Pinpoint the cell where the given text exists, returning its (x, y) midpoint coordinate. 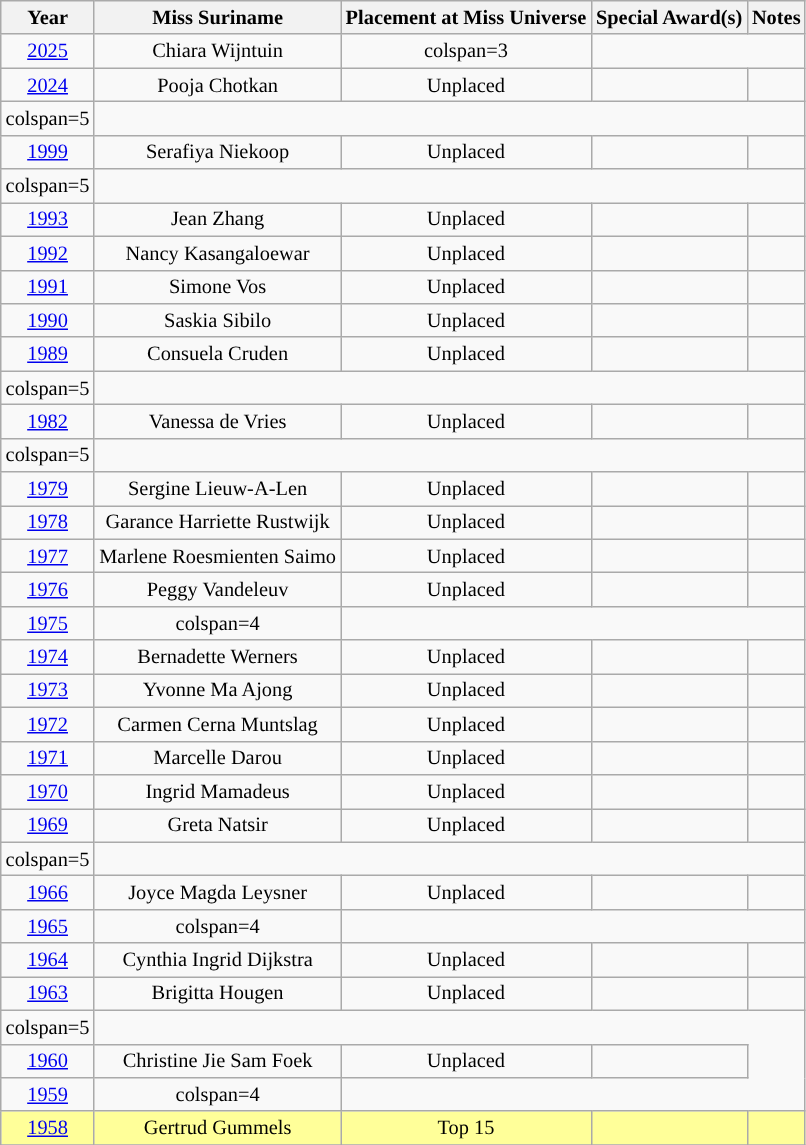
1977 (48, 556)
Joyce Magda Leysner (217, 892)
1990 (48, 320)
Marcelle Darou (217, 758)
Miss Suriname (217, 17)
1975 (48, 623)
Brigitta Hougen (217, 993)
1993 (48, 219)
1991 (48, 287)
Vanessa de Vries (217, 421)
Pooja Chotkan (217, 85)
Garance Harriette Rustwijk (217, 522)
Consuela Cruden (217, 354)
Saskia Sibilo (217, 320)
1959 (48, 1094)
1976 (48, 589)
Sergine Lieuw-A-Len (217, 489)
1974 (48, 657)
Year (48, 17)
1970 (48, 791)
Gertrud Gummels (217, 1128)
1963 (48, 993)
Bernadette Werners (217, 657)
1973 (48, 690)
1999 (48, 152)
1964 (48, 960)
1979 (48, 489)
Yvonne Ma Ajong (217, 690)
1992 (48, 253)
Ingrid Mamadeus (217, 791)
2024 (48, 85)
1966 (48, 892)
Greta Natsir (217, 825)
Serafiya Niekoop (217, 152)
Notes (776, 17)
Peggy Vandeleuv (217, 589)
2025 (48, 51)
Cynthia Ingrid Dijkstra (217, 960)
1972 (48, 724)
1965 (48, 926)
Jean Zhang (217, 219)
1958 (48, 1128)
Carmen Cerna Muntslag (217, 724)
1960 (48, 1061)
Marlene Roesmienten Saimo (217, 556)
1971 (48, 758)
1989 (48, 354)
colspan=3 (466, 51)
Top 15 (466, 1128)
Nancy Kasangaloewar (217, 253)
1978 (48, 522)
1982 (48, 421)
Special Award(s) (669, 17)
Simone Vos (217, 287)
Chiara Wijntuin (217, 51)
1969 (48, 825)
Christine Jie Sam Foek (217, 1061)
Placement at Miss Universe (466, 17)
